Detect which cell encompasses the target text, then output its (x, y) center coordinate. 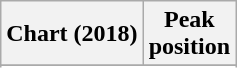
Peakposition (189, 34)
Chart (2018) (72, 34)
